Determine the (x, y) coordinate at the center of the cell enclosing the given text.  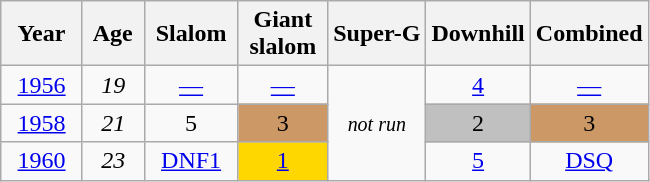
Year (42, 34)
1956 (42, 85)
DNF1 (191, 161)
Giant slalom (283, 34)
Super-G (377, 34)
23 (113, 161)
1 (283, 161)
4 (478, 85)
1960 (42, 161)
1958 (42, 123)
not run (377, 123)
2 (478, 123)
19 (113, 85)
Combined (589, 34)
Downhill (478, 34)
21 (113, 123)
Age (113, 34)
Slalom (191, 34)
DSQ (589, 161)
